From the cell containing the given text, extract its center point as (x, y) coordinate. 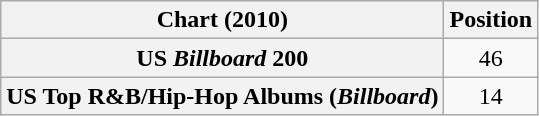
Position (491, 20)
46 (491, 58)
US Top R&B/Hip-Hop Albums (Billboard) (222, 96)
14 (491, 96)
US Billboard 200 (222, 58)
Chart (2010) (222, 20)
